Return the [x, y] coordinate for the center point of the cell that contains the specified text.  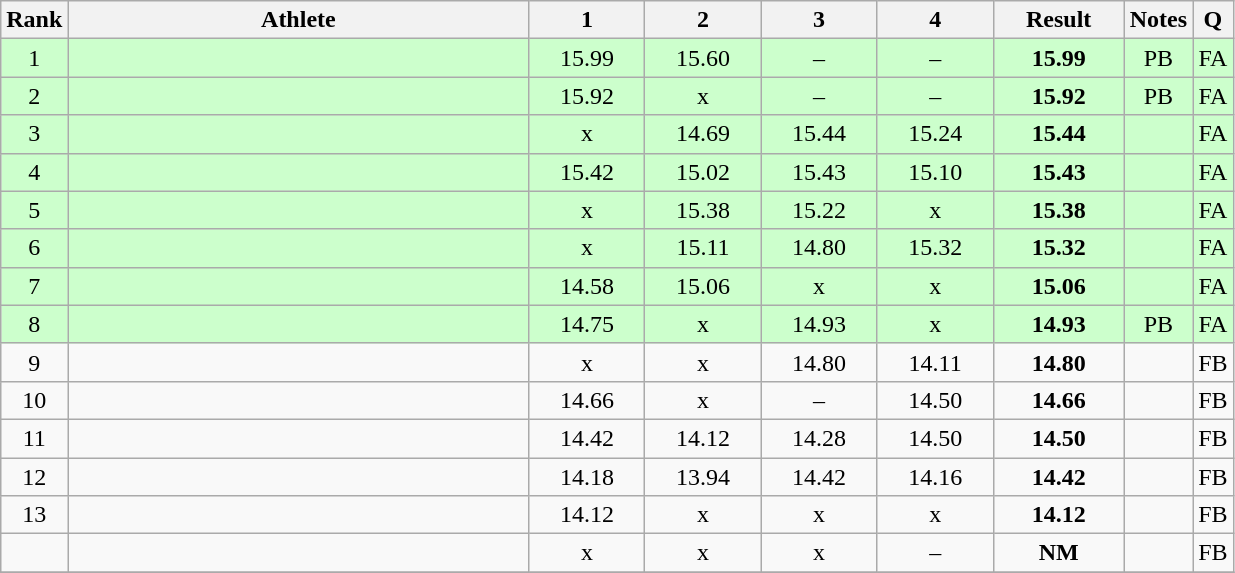
15.60 [703, 58]
Rank [34, 20]
15.11 [703, 248]
10 [34, 400]
8 [34, 324]
Result [1058, 20]
NM [1058, 553]
9 [34, 362]
15.02 [703, 172]
15.42 [587, 172]
Athlete [298, 20]
Notes [1158, 20]
14.11 [935, 362]
14.16 [935, 477]
11 [34, 438]
13 [34, 515]
7 [34, 286]
14.75 [587, 324]
Q [1213, 20]
6 [34, 248]
14.28 [819, 438]
14.18 [587, 477]
5 [34, 210]
13.94 [703, 477]
15.24 [935, 134]
14.69 [703, 134]
12 [34, 477]
15.22 [819, 210]
14.58 [587, 286]
15.10 [935, 172]
